Detect which cell encompasses the target text, then output its [x, y] center coordinate. 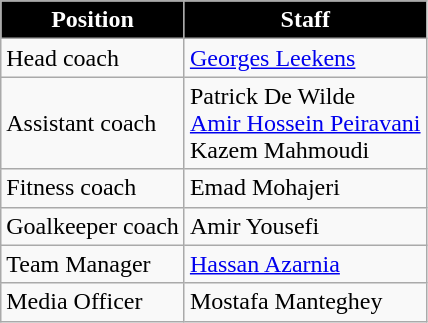
Patrick De Wilde Amir Hossein Peiravani Kazem Mahmoudi [305, 123]
Hassan Azarnia [305, 264]
Team Manager [93, 264]
Assistant coach [93, 123]
Mostafa Manteghey [305, 302]
Fitness coach [93, 188]
Position [93, 20]
Media Officer [93, 302]
Amir Yousefi [305, 226]
Emad Mohajeri [305, 188]
Head coach [93, 58]
Staff [305, 20]
Goalkeeper coach [93, 226]
Georges Leekens [305, 58]
